Capture the cell that displays the provided text and extract its (X, Y) central coordinate. 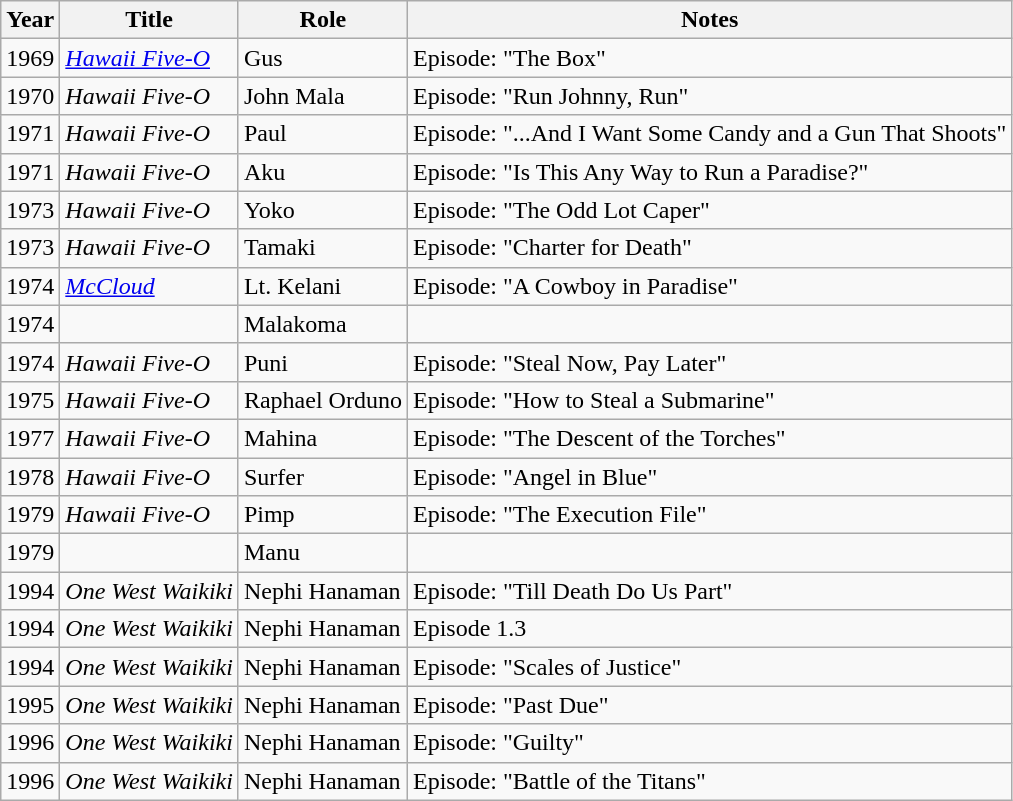
Episode: "How to Steal a Submarine" (709, 400)
Episode: "Steal Now, Pay Later" (709, 362)
1969 (30, 58)
1977 (30, 438)
Manu (322, 553)
Episode: "Past Due" (709, 705)
Pimp (322, 515)
Yoko (322, 210)
Episode: "Charter for Death" (709, 248)
John Mala (322, 96)
1970 (30, 96)
Episode: "Run Johnny, Run" (709, 96)
Title (150, 20)
Episode: "The Box" (709, 58)
Aku (322, 172)
McCloud (150, 286)
Episode: "Battle of the Titans" (709, 781)
Episode: "Is This Any Way to Run a Paradise?" (709, 172)
Malakoma (322, 324)
Episode: "Angel in Blue" (709, 477)
Surfer (322, 477)
Puni (322, 362)
Episode: "Guilty" (709, 743)
Gus (322, 58)
1975 (30, 400)
Year (30, 20)
Raphael Orduno (322, 400)
1995 (30, 705)
Paul (322, 134)
1978 (30, 477)
Episode: "A Cowboy in Paradise" (709, 286)
Notes (709, 20)
Episode 1.3 (709, 629)
Episode: "The Odd Lot Caper" (709, 210)
Lt. Kelani (322, 286)
Episode: "The Execution File" (709, 515)
Role (322, 20)
Tamaki (322, 248)
Mahina (322, 438)
Episode: "Scales of Justice" (709, 667)
Episode: "Till Death Do Us Part" (709, 591)
Episode: "The Descent of the Torches" (709, 438)
Episode: "...And I Want Some Candy and a Gun That Shoots" (709, 134)
